Find where the given text appears and provide that cell's center as (x, y) coordinate. 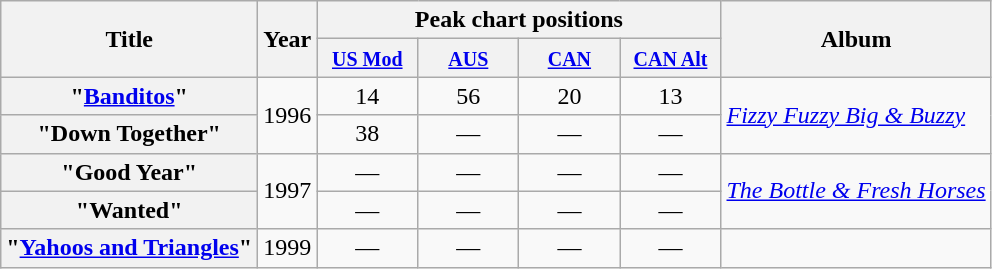
"Yahoos and Triangles" (130, 248)
AUS (468, 58)
56 (468, 96)
14 (368, 96)
The Bottle & Fresh Horses (856, 191)
CAN Alt (670, 58)
Peak chart positions (519, 20)
"Banditos" (130, 96)
1997 (288, 191)
Album (856, 39)
13 (670, 96)
38 (368, 134)
Year (288, 39)
US Mod (368, 58)
20 (570, 96)
CAN (570, 58)
1999 (288, 248)
Fizzy Fuzzy Big & Buzzy (856, 115)
"Wanted" (130, 210)
"Down Together" (130, 134)
"Good Year" (130, 172)
1996 (288, 115)
Title (130, 39)
